Scan for the cell matching the given text and deliver its [X, Y] coordinate at center. 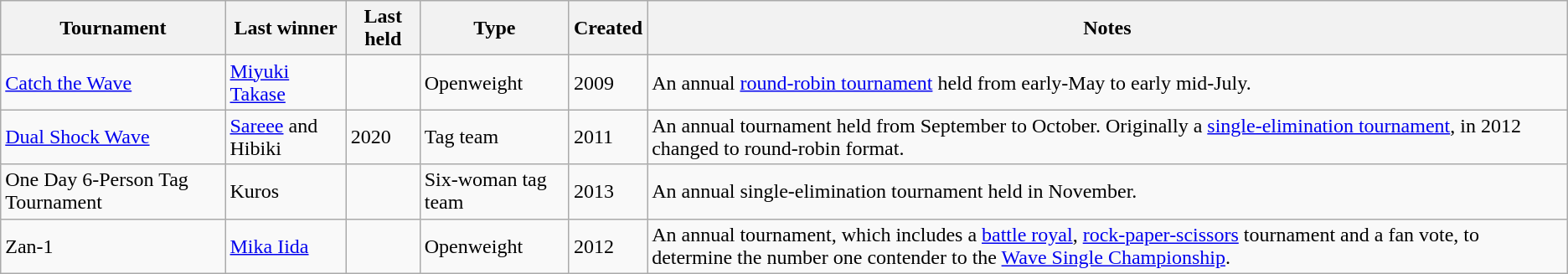
Catch the Wave [113, 82]
Miyuki Takase [286, 82]
2009 [608, 82]
2011 [608, 137]
Notes [1107, 28]
Dual Shock Wave [113, 137]
An annual round-robin tournament held from early-May to early mid-July. [1107, 82]
Last winner [286, 28]
Type [494, 28]
2020 [383, 137]
2013 [608, 191]
Six-woman tag team [494, 191]
Sareee and Hibiki [286, 137]
Mika Iida [286, 246]
2012 [608, 246]
Last held [383, 28]
Kuros [286, 191]
Created [608, 28]
Tag team [494, 137]
An annual single-elimination tournament held in November. [1107, 191]
An annual tournament held from September to October. Originally a single-elimination tournament, in 2012 changed to round-robin format. [1107, 137]
Zan-1 [113, 246]
One Day 6-Person Tag Tournament [113, 191]
Tournament [113, 28]
